Output the [X, Y] coordinate of the center of the cell containing the given text.  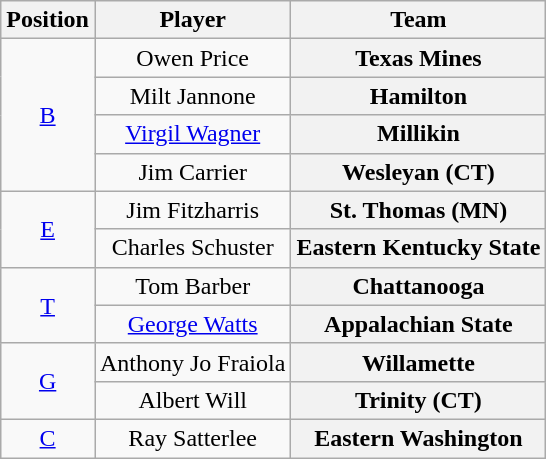
Tom Barber [192, 286]
Texas Mines [418, 58]
E [48, 229]
Charles Schuster [192, 248]
Player [192, 20]
B [48, 115]
Chattanooga [418, 286]
St. Thomas (MN) [418, 210]
Virgil Wagner [192, 134]
T [48, 305]
Ray Satterlee [192, 438]
Team [418, 20]
Owen Price [192, 58]
C [48, 438]
Willamette [418, 362]
Albert Will [192, 400]
Eastern Washington [418, 438]
Wesleyan (CT) [418, 172]
Jim Fitzharris [192, 210]
Hamilton [418, 96]
Trinity (CT) [418, 400]
Appalachian State [418, 324]
Jim Carrier [192, 172]
George Watts [192, 324]
Millikin [418, 134]
Anthony Jo Fraiola [192, 362]
Position [48, 20]
G [48, 381]
Milt Jannone [192, 96]
Eastern Kentucky State [418, 248]
